Output the (x, y) coordinate of the center of the cell containing the given text.  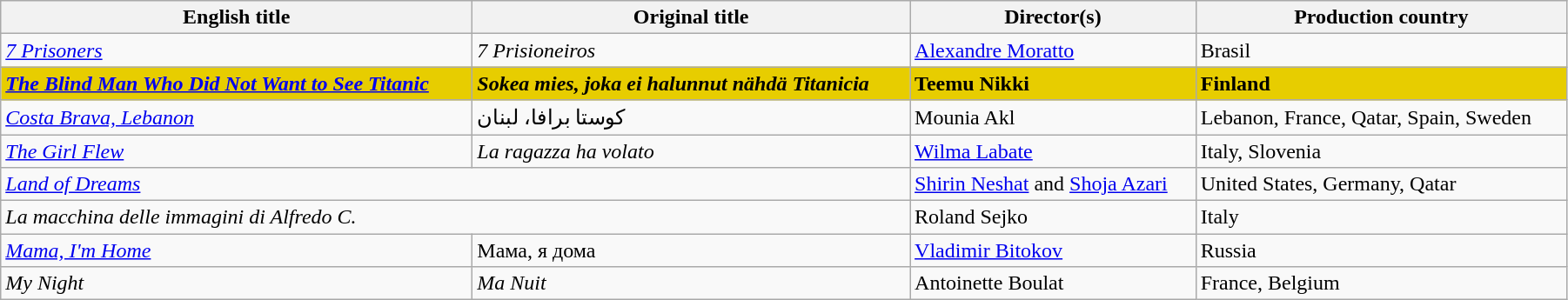
Ma Nuit (691, 283)
The Girl Flew (237, 150)
Antoinette Boulat (1053, 283)
Wilma Labate (1053, 150)
Costa Brava, Lebanon (237, 117)
Finland (1381, 83)
Production country (1381, 17)
The Blind Man Who Did Not Want to See Titanic (237, 83)
Italy (1381, 217)
Italy, Slovenia (1381, 150)
Land of Dreams (456, 184)
Russia (1381, 250)
My Night (237, 283)
Mounia Akl (1053, 117)
Teemu Nikki (1053, 83)
Mama, I'm Home (237, 250)
Vladimir Bitokov (1053, 250)
La macchina delle immagini di Alfredo C. (456, 217)
7 Prisoners (237, 50)
Shirin Neshat and Shoja Azari (1053, 184)
Brasil (1381, 50)
كوستا برافا، لبنان (691, 117)
Director(s) (1053, 17)
Lebanon, France, Qatar, Spain, Sweden (1381, 117)
Original title (691, 17)
United States, Germany, Qatar (1381, 184)
La ragazza ha volato (691, 150)
English title (237, 17)
Sokea mies, joka ei halunnut nähdä Titanicia (691, 83)
Alexandre Moratto (1053, 50)
Мама, я дома (691, 250)
France, Belgium (1381, 283)
Roland Sejko (1053, 217)
7 Prisioneiros (691, 50)
